For the text-containing cell, return its midpoint in [x, y] coordinate format. 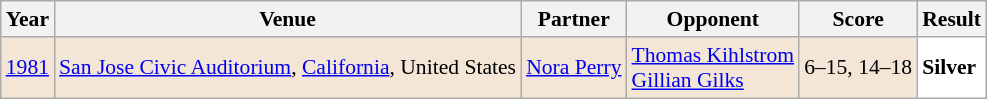
1981 [28, 68]
Venue [288, 19]
Year [28, 19]
Opponent [714, 19]
Nora Perry [574, 68]
Silver [952, 68]
Score [858, 19]
Thomas Kihlstrom Gillian Gilks [714, 68]
Partner [574, 19]
San Jose Civic Auditorium, California, United States [288, 68]
Result [952, 19]
6–15, 14–18 [858, 68]
